Detect which cell encompasses the target text, then output its [X, Y] center coordinate. 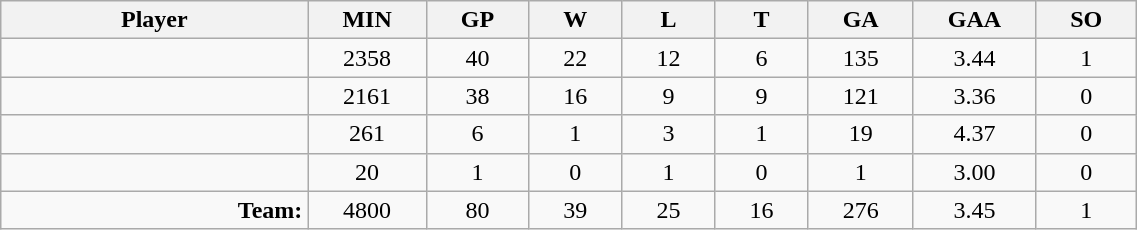
GP [477, 20]
3.44 [974, 58]
25 [668, 210]
SO [1086, 20]
276 [860, 210]
135 [860, 58]
W [576, 20]
GA [860, 20]
2358 [367, 58]
L [668, 20]
261 [367, 134]
4800 [367, 210]
4.37 [974, 134]
19 [860, 134]
20 [367, 172]
121 [860, 96]
3.45 [974, 210]
22 [576, 58]
40 [477, 58]
3 [668, 134]
GAA [974, 20]
Player [154, 20]
38 [477, 96]
2161 [367, 96]
39 [576, 210]
T [762, 20]
3.00 [974, 172]
MIN [367, 20]
12 [668, 58]
Team: [154, 210]
80 [477, 210]
3.36 [974, 96]
